Locate the cell with the specified text and output its (x, y) center coordinate. 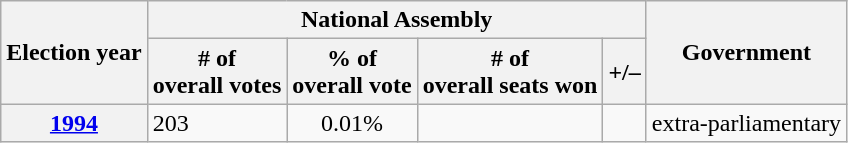
extra-parliamentary (746, 123)
Government (746, 52)
0.01% (352, 123)
% ofoverall vote (352, 72)
# ofoverall votes (217, 72)
1994 (74, 123)
203 (217, 123)
National Assembly (396, 20)
# ofoverall seats won (510, 72)
Election year (74, 52)
+/– (624, 72)
